Output the [x, y] coordinate of the center of the cell containing the given text.  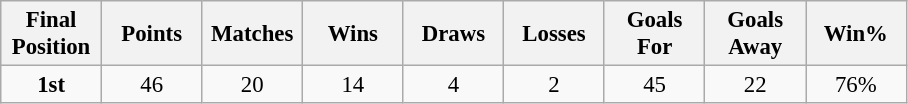
1st [52, 85]
2 [554, 85]
Goals For [654, 34]
Wins [354, 34]
Goals Away [756, 34]
45 [654, 85]
4 [454, 85]
Points [152, 34]
Matches [252, 34]
Final Position [52, 34]
Win% [856, 34]
14 [354, 85]
22 [756, 85]
20 [252, 85]
Losses [554, 34]
76% [856, 85]
Draws [454, 34]
46 [152, 85]
